Scan for the cell matching the given text and deliver its (x, y) coordinate at center. 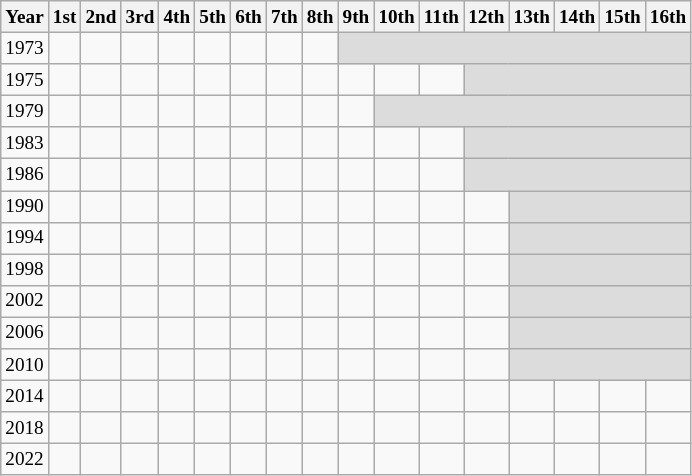
Year (25, 17)
5th (213, 17)
1st (64, 17)
2022 (25, 460)
16th (668, 17)
12th (486, 17)
1998 (25, 270)
2010 (25, 365)
2014 (25, 396)
15th (622, 17)
11th (441, 17)
1994 (25, 238)
1986 (25, 175)
3rd (140, 17)
7th (284, 17)
4th (177, 17)
8th (320, 17)
2nd (101, 17)
1983 (25, 143)
1979 (25, 111)
14th (576, 17)
1973 (25, 48)
2018 (25, 428)
10th (396, 17)
1975 (25, 80)
6th (249, 17)
2006 (25, 333)
2002 (25, 301)
1990 (25, 206)
13th (532, 17)
9th (356, 17)
